Detect which cell encompasses the target text, then output its (x, y) center coordinate. 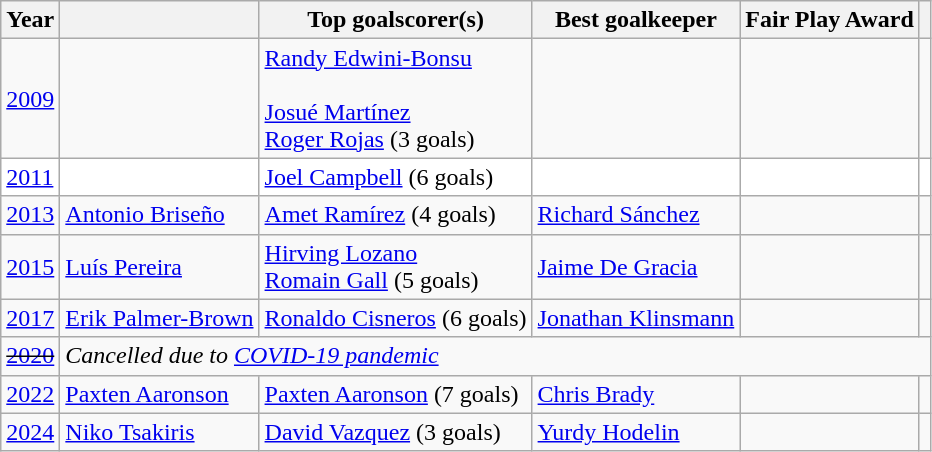
Cancelled due to COVID-19 pandemic (496, 356)
Niko Tsakiris (160, 432)
Best goalkeeper (636, 20)
Luís Pereira (160, 266)
Fair Play Award (830, 20)
Jonathan Klinsmann (636, 318)
Paxten Aaronson (160, 394)
Antonio Briseño (160, 215)
2011 (30, 177)
Erik Palmer-Brown (160, 318)
Year (30, 20)
2024 (30, 432)
Joel Campbell (6 goals) (396, 177)
Richard Sánchez (636, 215)
Ronaldo Cisneros (6 goals) (396, 318)
Amet Ramírez (4 goals) (396, 215)
Chris Brady (636, 394)
2022 (30, 394)
Jaime De Gracia (636, 266)
Yurdy Hodelin (636, 432)
David Vazquez (3 goals) (396, 432)
Paxten Aaronson (7 goals) (396, 394)
2013 (30, 215)
2015 (30, 266)
2009 (30, 98)
Randy Edwini-Bonsu Josué Martínez Roger Rojas (3 goals) (396, 98)
Hirving Lozano Romain Gall (5 goals) (396, 266)
Top goalscorer(s) (396, 20)
2017 (30, 318)
2020 (30, 356)
